Return the (x, y) coordinate for the center point of the cell that contains the specified text.  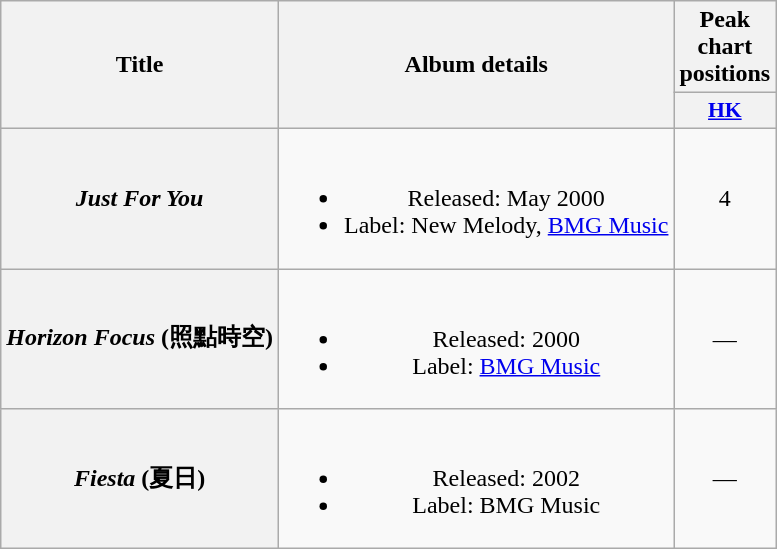
Album details (476, 65)
Just For You (140, 198)
Released: 2002Label: BMG Music (476, 479)
Peak chart positions (725, 47)
Title (140, 65)
4 (725, 198)
Released: May 2000Label: New Melody, BMG Music (476, 198)
HK (725, 111)
Released: 2000Label: BMG Music (476, 338)
Fiesta (夏日) (140, 479)
Horizon Focus (照點時空) (140, 338)
